Find where the given text appears and provide that cell's center as (X, Y) coordinate. 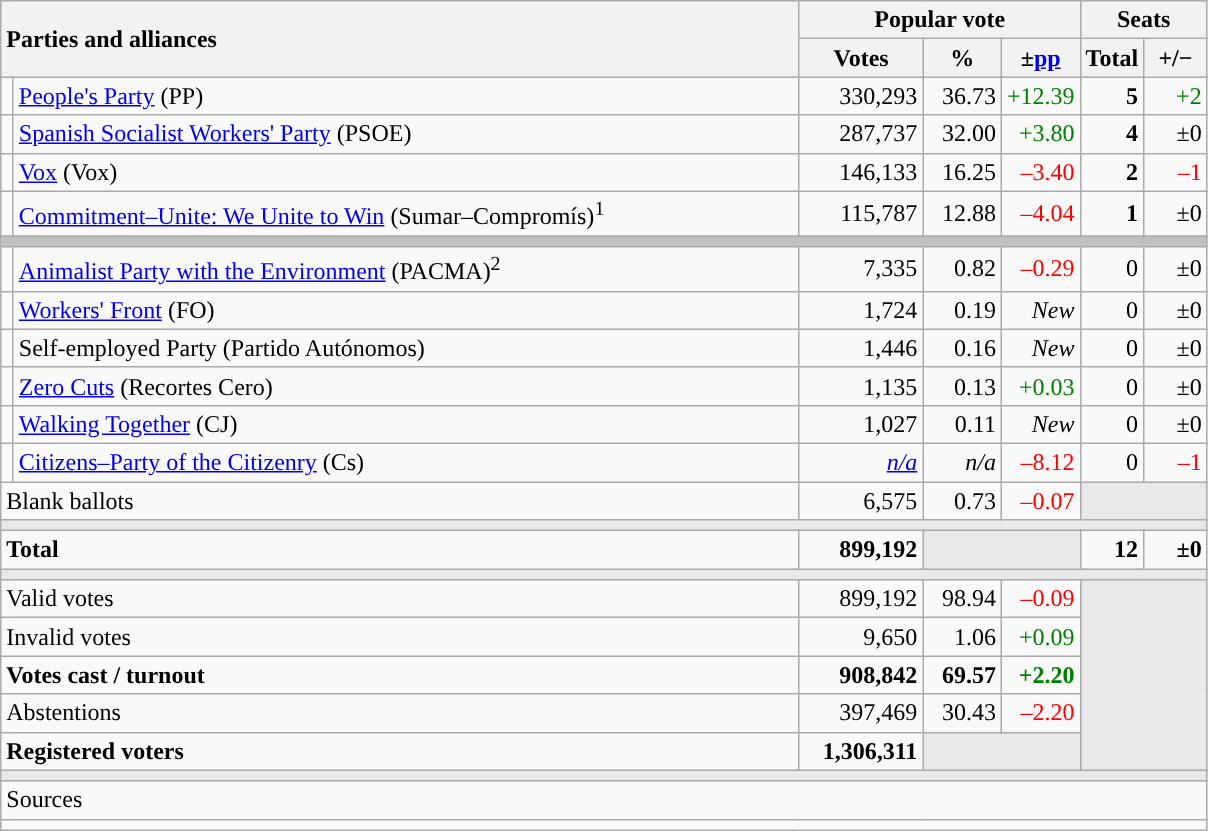
0.16 (962, 348)
12 (1112, 550)
+2 (1176, 96)
7,335 (861, 270)
Spanish Socialist Workers' Party (PSOE) (406, 134)
1,724 (861, 310)
Votes cast / turnout (400, 675)
–0.07 (1040, 501)
Self-employed Party (Partido Autónomos) (406, 348)
908,842 (861, 675)
Zero Cuts (Recortes Cero) (406, 386)
397,469 (861, 713)
–0.29 (1040, 270)
People's Party (PP) (406, 96)
0.19 (962, 310)
+0.09 (1040, 637)
287,737 (861, 134)
0.13 (962, 386)
330,293 (861, 96)
+3.80 (1040, 134)
32.00 (962, 134)
0.11 (962, 424)
–3.40 (1040, 172)
69.57 (962, 675)
1,135 (861, 386)
30.43 (962, 713)
Vox (Vox) (406, 172)
5 (1112, 96)
9,650 (861, 637)
Votes (861, 58)
Seats (1144, 20)
Sources (604, 800)
98.94 (962, 599)
12.88 (962, 214)
1.06 (962, 637)
4 (1112, 134)
+2.20 (1040, 675)
0.73 (962, 501)
Citizens–Party of the Citizenry (Cs) (406, 462)
36.73 (962, 96)
+12.39 (1040, 96)
Blank ballots (400, 501)
+/− (1176, 58)
Registered voters (400, 751)
Commitment–Unite: We Unite to Win (Sumar–Compromís)1 (406, 214)
±pp (1040, 58)
0.82 (962, 270)
Parties and alliances (400, 39)
2 (1112, 172)
115,787 (861, 214)
6,575 (861, 501)
Workers' Front (FO) (406, 310)
–4.04 (1040, 214)
–0.09 (1040, 599)
–2.20 (1040, 713)
1,306,311 (861, 751)
Valid votes (400, 599)
Abstentions (400, 713)
16.25 (962, 172)
+0.03 (1040, 386)
Invalid votes (400, 637)
146,133 (861, 172)
% (962, 58)
Popular vote (940, 20)
1,027 (861, 424)
–8.12 (1040, 462)
1 (1112, 214)
Animalist Party with the Environment (PACMA)2 (406, 270)
1,446 (861, 348)
Walking Together (CJ) (406, 424)
